Capture the cell that displays the provided text and extract its [x, y] central coordinate. 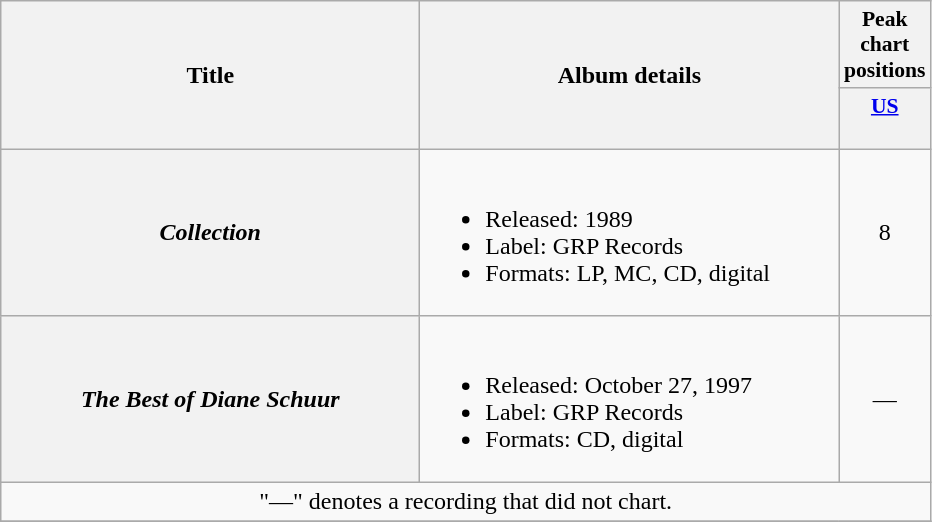
US [885, 118]
Released: 1989Label: GRP RecordsFormats: LP, MC, CD, digital [630, 232]
Released: October 27, 1997Label: GRP RecordsFormats: CD, digital [630, 400]
— [885, 400]
The Best of Diane Schuur [210, 400]
Collection [210, 232]
Album details [630, 75]
8 [885, 232]
"—" denotes a recording that did not chart. [466, 502]
Title [210, 75]
Peak chart positions [885, 44]
